Identify which cell holds the provided text, then report its [x, y] central coordinate. 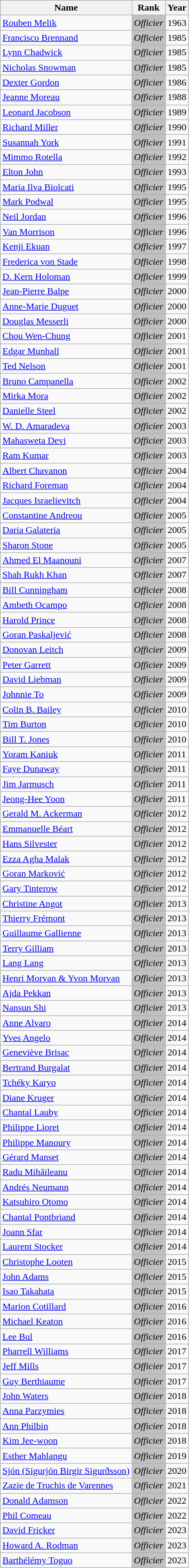
Francisco Brennand [66, 38]
D. Kern Holoman [66, 276]
Ram Kumar [66, 456]
Danielle Steel [66, 411]
Ted Nelson [66, 366]
Jeong-Hee Yoon [66, 799]
1963 [177, 23]
1997 [177, 247]
David Fricker [66, 1530]
Constantine Andreou [66, 515]
Van Morrison [66, 232]
Donovan Leitch [66, 649]
Lynn Chadwick [66, 53]
2021 [177, 1486]
1998 [177, 262]
Geneviève Brisac [66, 1053]
Phil Comeau [66, 1515]
1986 [177, 82]
Gérard Manset [66, 1157]
Thierry Frémont [66, 919]
Pharrell Williams [66, 1351]
Tchéky Karyo [66, 1082]
Albert Chavanon [66, 471]
Lang Lang [66, 963]
John Adams [66, 1277]
Ezza Agha Malak [66, 859]
Kim Jee-woon [66, 1441]
Yves Angelo [66, 1038]
Neil Jordan [66, 217]
Shah Rukh Khan [66, 575]
Bill T. Jones [66, 739]
Goran Marković [66, 873]
Leonard Jacobson [66, 112]
Zazie de Truchis de Varennes [66, 1486]
Kenji Ekuan [66, 247]
Terry Gilliam [66, 948]
Mahasweta Devi [66, 441]
Ajda Pekkan [66, 993]
Harold Prince [66, 620]
Susannah York [66, 142]
Bill Cunningham [66, 590]
2019 [177, 1456]
Sjón (Sigurjón Birgir Sigurðsson) [66, 1471]
Dexter Gordon [66, 82]
Edgar Munhall [66, 351]
Gary Tinterow [66, 888]
Johnnie To [66, 695]
Michael Keaton [66, 1321]
Laurent Stocker [66, 1247]
Peter Garrett [66, 665]
1992 [177, 157]
Henri Morvan & Yvon Morvan [66, 978]
Hans Silvester [66, 844]
Faye Dunaway [66, 769]
Chantal Lauby [66, 1112]
Nicholas Snowman [66, 67]
Ann Philbin [66, 1426]
Mark Podwal [66, 202]
Jeanne Moreau [66, 97]
Guy Berthiaume [66, 1381]
Daria Galateria [66, 530]
Ahmed El Maanouni [66, 560]
Year [177, 8]
Joann Sfar [66, 1232]
Anna Parzymies [66, 1411]
Gerald M. Ackerman [66, 814]
Howard A. Rodman [66, 1545]
Jean-Pierre Balpe [66, 291]
Emmanuelle Béart [66, 829]
Frederica von Stade [66, 262]
Marion Cotillard [66, 1306]
Esther Mahlangu [66, 1456]
1993 [177, 172]
Donald Adamson [66, 1501]
Name [66, 8]
1991 [177, 142]
Rouben Melik [66, 23]
Chantal Pontbriand [66, 1217]
1989 [177, 112]
Christophe Looten [66, 1262]
Bertrand Burgalat [66, 1068]
Katsuhiro Otomo [66, 1202]
Anne-Marie Duguet [66, 306]
Nansun Shi [66, 1008]
Philippe Lioret [66, 1127]
Yoram Kaniuk [66, 754]
Isao Takahata [66, 1292]
Andrés Neumann [66, 1187]
Christine Angot [66, 903]
Maria Ilva Biolcati [66, 187]
Mimmo Rotella [66, 157]
Elton John [66, 172]
1999 [177, 276]
Guillaume Gallienne [66, 933]
W. D. Amaradeva [66, 426]
Lee Bul [66, 1336]
Jeff Mills [66, 1366]
David Liebman [66, 680]
Radu Mihăileanu [66, 1172]
Bruno Campanella [66, 381]
Ambeth Ocampo [66, 605]
Douglas Messerli [66, 321]
Richard Foreman [66, 486]
John Waters [66, 1396]
1990 [177, 127]
Chou Wen-Chung [66, 336]
Jim Jarmusch [66, 784]
Barthélémy Toguo [66, 1560]
Colin B. Bailey [66, 709]
Diane Kruger [66, 1097]
Goran Paskaljević [66, 635]
Anne Alvaro [66, 1023]
Philippe Manoury [66, 1142]
Tim Burton [66, 724]
2020 [177, 1471]
Mirka Mora [66, 396]
Richard Miller [66, 127]
Rank [149, 8]
1988 [177, 97]
Sharon Stone [66, 545]
Jacques Israelievitch [66, 500]
